Locate the cell with the specified text and output its (x, y) center coordinate. 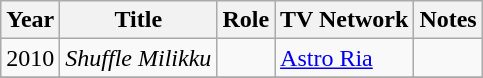
TV Network (344, 20)
Shuffle Milikku (138, 58)
Astro Ria (344, 58)
Title (138, 20)
Role (246, 20)
Year (30, 20)
Notes (448, 20)
2010 (30, 58)
